Extract the (x, y) coordinate from the center of the cell holding the provided text.  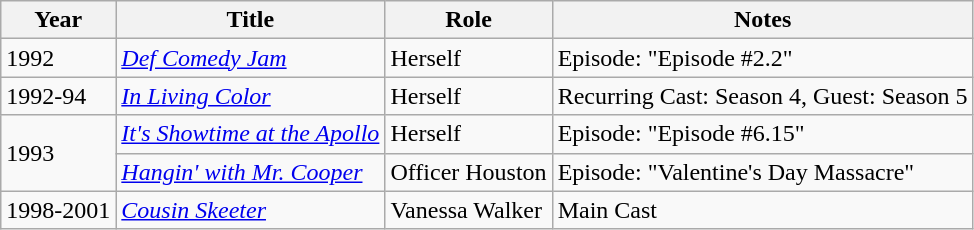
Year (58, 20)
1992-94 (58, 96)
Title (250, 20)
In Living Color (250, 96)
Episode: "Episode #6.15" (762, 134)
Notes (762, 20)
Hangin' with Mr. Cooper (250, 172)
Cousin Skeeter (250, 210)
1993 (58, 153)
Vanessa Walker (468, 210)
Role (468, 20)
Episode: "Episode #2.2" (762, 58)
Main Cast (762, 210)
Episode: "Valentine's Day Massacre" (762, 172)
Recurring Cast: Season 4, Guest: Season 5 (762, 96)
1992 (58, 58)
Officer Houston (468, 172)
Def Comedy Jam (250, 58)
It's Showtime at the Apollo (250, 134)
1998-2001 (58, 210)
